Determine the (X, Y) coordinate at the center of the cell enclosing the given text.  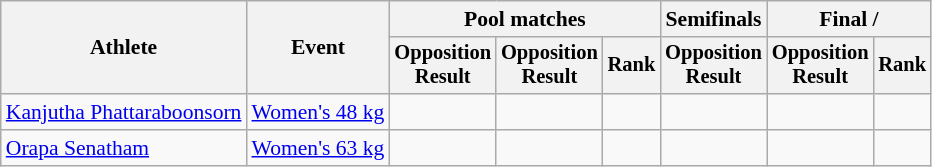
Pool matches (524, 19)
Orapa Senatham (124, 148)
Athlete (124, 48)
Women's 48 kg (318, 112)
Semifinals (714, 19)
Final / (849, 19)
Kanjutha Phattaraboonsorn (124, 112)
Women's 63 kg (318, 148)
Event (318, 48)
